Find where the given text appears and provide that cell's center as [X, Y] coordinate. 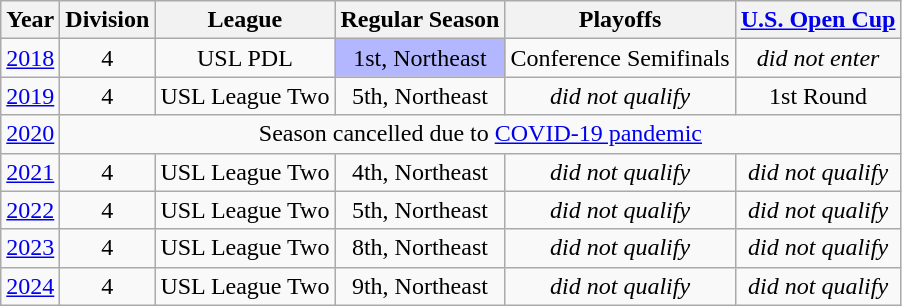
Playoffs [620, 20]
League [245, 20]
Year [30, 20]
2020 [30, 134]
Division [108, 20]
Regular Season [420, 20]
2021 [30, 172]
2023 [30, 248]
USL PDL [245, 58]
did not enter [818, 58]
Season cancelled due to COVID-19 pandemic [480, 134]
1st Round [818, 96]
1st, Northeast [420, 58]
9th, Northeast [420, 286]
Conference Semifinals [620, 58]
2018 [30, 58]
2019 [30, 96]
8th, Northeast [420, 248]
4th, Northeast [420, 172]
2022 [30, 210]
2024 [30, 286]
U.S. Open Cup [818, 20]
